Detect which cell encompasses the target text, then output its [X, Y] center coordinate. 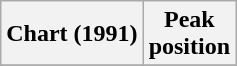
Peakposition [189, 34]
Chart (1991) [72, 34]
